Return the (x, y) coordinate for the center point of the cell that contains the specified text.  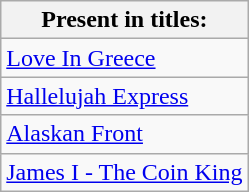
Hallelujah Express (124, 96)
Alaskan Front (124, 134)
Love In Greece (124, 58)
Present in titles: (124, 20)
James I - The Coin King (124, 172)
